From the cell containing the given text, extract its center point as [x, y] coordinate. 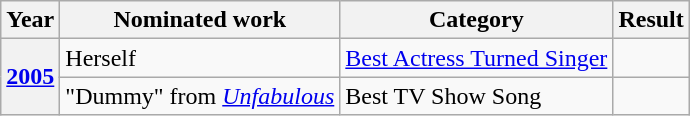
"Dummy" from Unfabulous [200, 96]
2005 [30, 77]
Best TV Show Song [476, 96]
Best Actress Turned Singer [476, 58]
Herself [200, 58]
Category [476, 20]
Year [30, 20]
Nominated work [200, 20]
Result [651, 20]
